Return (X, Y) of the center of cell containing provided text 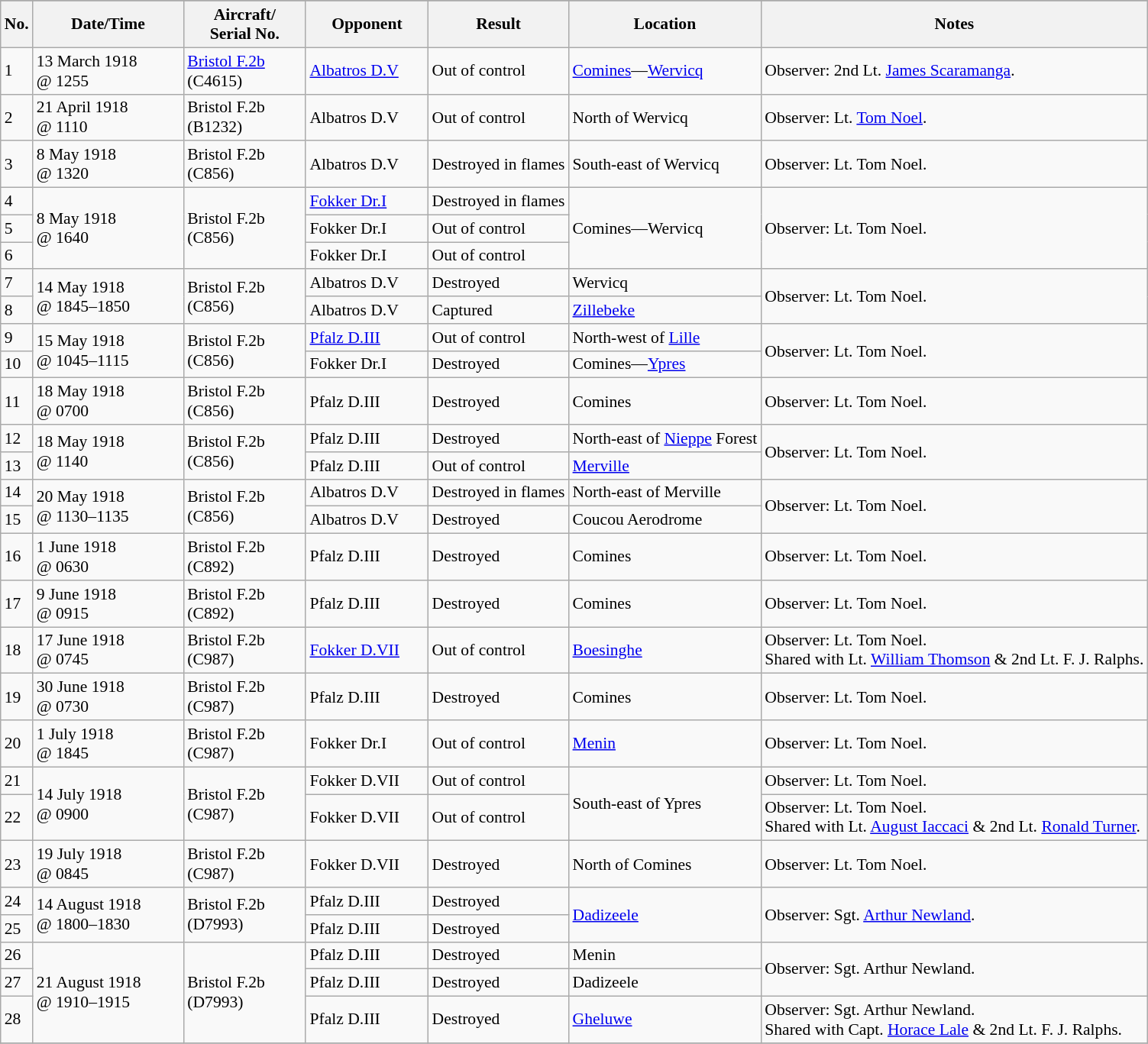
North-east of Nieppe Forest (665, 438)
Observer: 2nd Lt. James Scaramanga. (954, 70)
17 (17, 603)
6 (17, 256)
12 (17, 438)
Date/Time (108, 24)
North of Wervicq (665, 118)
19 (17, 697)
North-west of Lille (665, 338)
21 (17, 781)
1 June 1918@ 0630 (108, 558)
Result (499, 24)
Observer: Lt. Tom Noel.Shared with Lt. August Iaccaci & 2nd Lt. Ronald Turner. (954, 817)
14 May 1918@ 1845–1850 (108, 296)
23 (17, 865)
Bristol F.2b(C4615) (244, 70)
28 (17, 1020)
9 (17, 338)
20 May 1918@ 1130–1135 (108, 506)
Coucou Aerodrome (665, 520)
27 (17, 983)
4 (17, 202)
North of Comines (665, 865)
22 (17, 817)
11 (17, 402)
13 March 1918@ 1255 (108, 70)
Comines—Ypres (665, 364)
17 June 1918@ 0745 (108, 651)
14 August 1918@ 1800–1830 (108, 915)
10 (17, 364)
15 (17, 520)
24 (17, 901)
1 July 1918@ 1845 (108, 744)
21 August 1918@ 1910–1915 (108, 992)
5 (17, 228)
13 (17, 466)
Merville (665, 466)
Observer: Sgt. Arthur Newland.Shared with Capt. Horace Lale & 2nd Lt. F. J. Ralphs. (954, 1020)
Observer: Lt. Tom Noel.Shared with Lt. William Thomson & 2nd Lt. F. J. Ralphs. (954, 651)
14 July 1918@ 0900 (108, 803)
21 April 1918@ 1110 (108, 118)
3 (17, 165)
9 June 1918@ 0915 (108, 603)
26 (17, 955)
14 (17, 493)
7 (17, 283)
19 July 1918@ 0845 (108, 865)
8 May 1918@ 1320 (108, 165)
Gheluwe (665, 1020)
18 May 1918@ 1140 (108, 452)
Captured (499, 310)
1 (17, 70)
20 (17, 744)
Zillebeke (665, 310)
Notes (954, 24)
Aircraft/Serial No. (244, 24)
2 (17, 118)
North-east of Merville (665, 493)
30 June 1918@ 0730 (108, 697)
15 May 1918@ 1045–1115 (108, 351)
16 (17, 558)
18 May 1918@ 0700 (108, 402)
Location (665, 24)
18 (17, 651)
South-east of Wervicq (665, 165)
South-east of Ypres (665, 803)
Bristol F.2b(B1232) (244, 118)
25 (17, 929)
8 (17, 310)
Opponent (367, 24)
No. (17, 24)
Boesinghe (665, 651)
Wervicq (665, 283)
8 May 1918@ 1640 (108, 229)
